Determine the [x, y] coordinate at the center of the cell enclosing the given text.  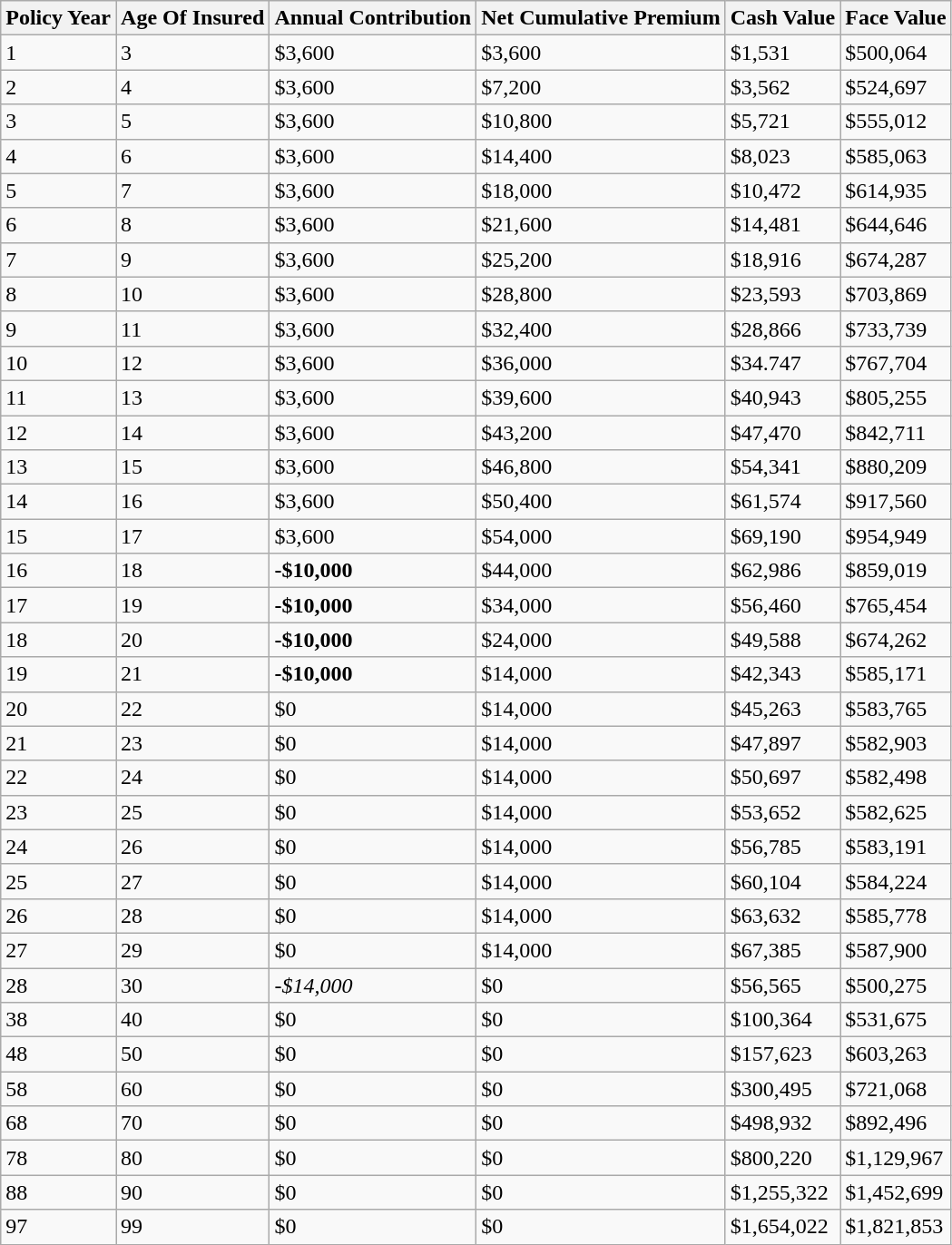
$1,654,022 [782, 1227]
40 [192, 1020]
$614,935 [896, 191]
Cash Value [782, 18]
$583,191 [896, 847]
$157,623 [782, 1054]
$765,454 [896, 605]
$47,897 [782, 743]
$954,949 [896, 536]
$585,778 [896, 916]
$603,263 [896, 1054]
Face Value [896, 18]
$531,675 [896, 1020]
$18,000 [601, 191]
$14,481 [782, 225]
$3,562 [782, 87]
78 [58, 1158]
$34.747 [782, 363]
Annual Contribution [373, 18]
$39,600 [601, 397]
$63,632 [782, 916]
$32,400 [601, 328]
$555,012 [896, 122]
-$14,000 [373, 985]
$917,560 [896, 502]
$10,472 [782, 191]
97 [58, 1227]
38 [58, 1020]
$5,721 [782, 122]
$47,470 [782, 433]
$56,460 [782, 605]
Age Of Insured [192, 18]
$721,068 [896, 1089]
$60,104 [782, 881]
$583,765 [896, 709]
$703,869 [896, 294]
$56,785 [782, 847]
$62,986 [782, 571]
$18,916 [782, 260]
$1,129,967 [896, 1158]
$733,739 [896, 328]
$498,932 [782, 1123]
$1,821,853 [896, 1227]
$1,255,322 [782, 1192]
70 [192, 1123]
$53,652 [782, 812]
$42,343 [782, 674]
60 [192, 1089]
Policy Year [58, 18]
$40,943 [782, 397]
$524,697 [896, 87]
80 [192, 1158]
$584,224 [896, 881]
$23,593 [782, 294]
$644,646 [896, 225]
$582,903 [896, 743]
50 [192, 1054]
$674,262 [896, 640]
$24,000 [601, 640]
$54,000 [601, 536]
$674,287 [896, 260]
$805,255 [896, 397]
$585,171 [896, 674]
$587,900 [896, 950]
$500,275 [896, 985]
$800,220 [782, 1158]
$46,800 [601, 467]
$34,000 [601, 605]
$892,496 [896, 1123]
$585,063 [896, 156]
99 [192, 1227]
$45,263 [782, 709]
$500,064 [896, 53]
$300,495 [782, 1089]
$21,600 [601, 225]
88 [58, 1192]
$10,800 [601, 122]
$1,452,699 [896, 1192]
$28,800 [601, 294]
$28,866 [782, 328]
$56,565 [782, 985]
$842,711 [896, 433]
$100,364 [782, 1020]
2 [58, 87]
$67,385 [782, 950]
$880,209 [896, 467]
30 [192, 985]
$69,190 [782, 536]
$14,400 [601, 156]
$44,000 [601, 571]
$43,200 [601, 433]
$54,341 [782, 467]
$859,019 [896, 571]
68 [58, 1123]
1 [58, 53]
$61,574 [782, 502]
$8,023 [782, 156]
$767,704 [896, 363]
$582,498 [896, 778]
$50,697 [782, 778]
58 [58, 1089]
$36,000 [601, 363]
Net Cumulative Premium [601, 18]
$582,625 [896, 812]
$49,588 [782, 640]
29 [192, 950]
90 [192, 1192]
$7,200 [601, 87]
48 [58, 1054]
$50,400 [601, 502]
$1,531 [782, 53]
$25,200 [601, 260]
